From the cell containing the given text, extract its center point as (X, Y) coordinate. 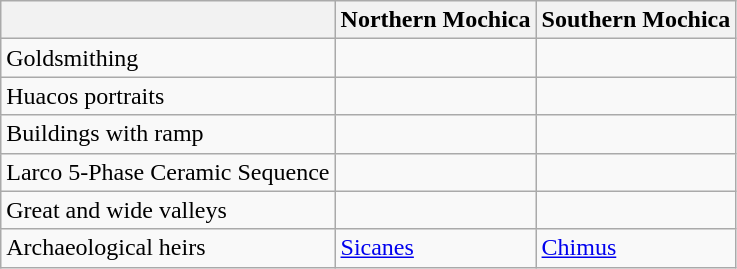
Larco 5-Phase Ceramic Sequence (168, 172)
Huacos portraits (168, 96)
Northern Mochica (436, 20)
Buildings with ramp (168, 134)
Goldsmithing (168, 58)
Great and wide valleys (168, 210)
Archaeological heirs (168, 248)
Southern Mochica (636, 20)
Chimus (636, 248)
Sicanes (436, 248)
